Find where the given text appears and provide that cell's center as (x, y) coordinate. 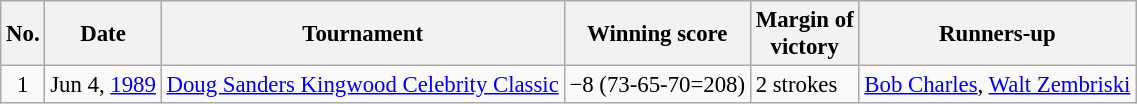
Tournament (362, 34)
2 strokes (804, 85)
Date (103, 34)
Bob Charles, Walt Zembriski (998, 85)
−8 (73-65-70=208) (657, 85)
No. (23, 34)
Margin ofvictory (804, 34)
Winning score (657, 34)
1 (23, 85)
Jun 4, 1989 (103, 85)
Runners-up (998, 34)
Doug Sanders Kingwood Celebrity Classic (362, 85)
